Provide the (X, Y) coordinate of the cell's center where the given text is located.  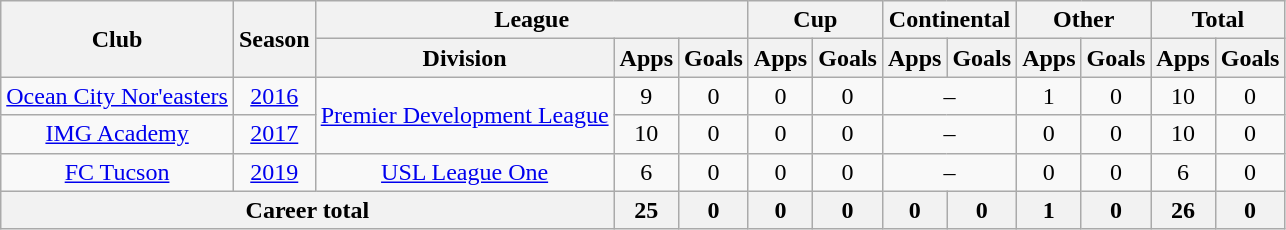
Cup (815, 20)
25 (646, 210)
League (532, 20)
IMG Academy (118, 134)
Ocean City Nor'easters (118, 96)
Total (1218, 20)
Season (274, 39)
Club (118, 39)
Career total (308, 210)
26 (1183, 210)
9 (646, 96)
Continental (949, 20)
2017 (274, 134)
USL League One (464, 172)
FC Tucson (118, 172)
Premier Development League (464, 115)
Division (464, 58)
Other (1084, 20)
2019 (274, 172)
2016 (274, 96)
